From the cell containing the given text, extract its center point as (X, Y) coordinate. 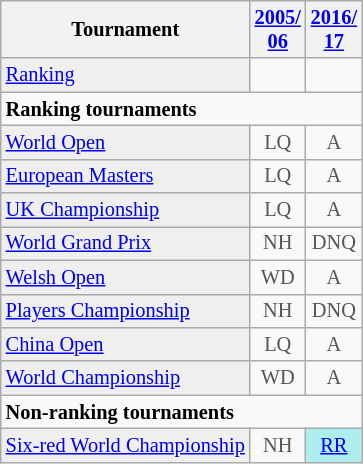
Ranking tournaments (182, 109)
Tournament (126, 29)
RR (334, 445)
European Masters (126, 176)
2016/17 (334, 29)
UK Championship (126, 210)
2005/06 (278, 29)
World Open (126, 142)
Ranking (126, 75)
World Championship (126, 378)
Non-ranking tournaments (182, 412)
World Grand Prix (126, 243)
China Open (126, 344)
Six-red World Championship (126, 445)
Welsh Open (126, 277)
Players Championship (126, 311)
